From the cell containing the given text, extract its center point as (x, y) coordinate. 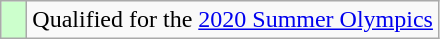
Qualified for the 2020 Summer Olympics (233, 20)
